Provide the [X, Y] coordinate of the cell's center where the given text is located.  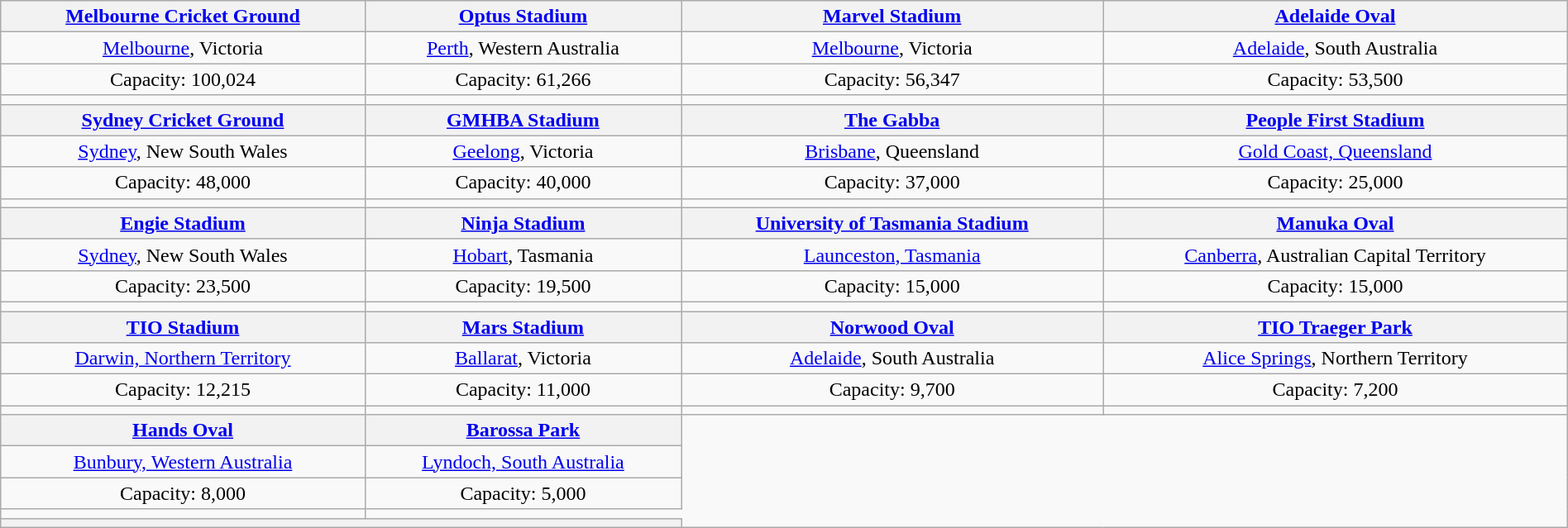
Capacity: 9,700 [892, 390]
Capacity: 7,200 [1336, 390]
Capacity: 61,266 [523, 79]
TIO Traeger Park [1336, 326]
Capacity: 23,500 [184, 286]
Bunbury, Western Australia [184, 462]
Capacity: 25,000 [1336, 183]
Capacity: 48,000 [184, 183]
Capacity: 53,500 [1336, 79]
Canberra, Australian Capital Territory [1336, 254]
Capacity: 8,000 [184, 493]
Brisbane, Queensland [892, 151]
TIO Stadium [184, 326]
Norwood Oval [892, 326]
Capacity: 100,024 [184, 79]
Barossa Park [523, 430]
Capacity: 19,500 [523, 286]
The Gabba [892, 120]
Engie Stadium [184, 223]
Melbourne Cricket Ground [184, 17]
Hands Oval [184, 430]
Capacity: 11,000 [523, 390]
Ballarat, Victoria [523, 359]
Optus Stadium [523, 17]
Sydney Cricket Ground [184, 120]
University of Tasmania Stadium [892, 223]
Ninja Stadium [523, 223]
Mars Stadium [523, 326]
Marvel Stadium [892, 17]
Adelaide Oval [1336, 17]
Capacity: 12,215 [184, 390]
Manuka Oval [1336, 223]
Hobart, Tasmania [523, 254]
Capacity: 56,347 [892, 79]
Capacity: 37,000 [892, 183]
Launceston, Tasmania [892, 254]
Alice Springs, Northern Territory [1336, 359]
People First Stadium [1336, 120]
Gold Coast, Queensland [1336, 151]
Capacity: 40,000 [523, 183]
GMHBA Stadium [523, 120]
Geelong, Victoria [523, 151]
Perth, Western Australia [523, 48]
Capacity: 5,000 [523, 493]
Darwin, Northern Territory [184, 359]
Lyndoch, South Australia [523, 462]
